Identify which cell holds the provided text, then report its [x, y] central coordinate. 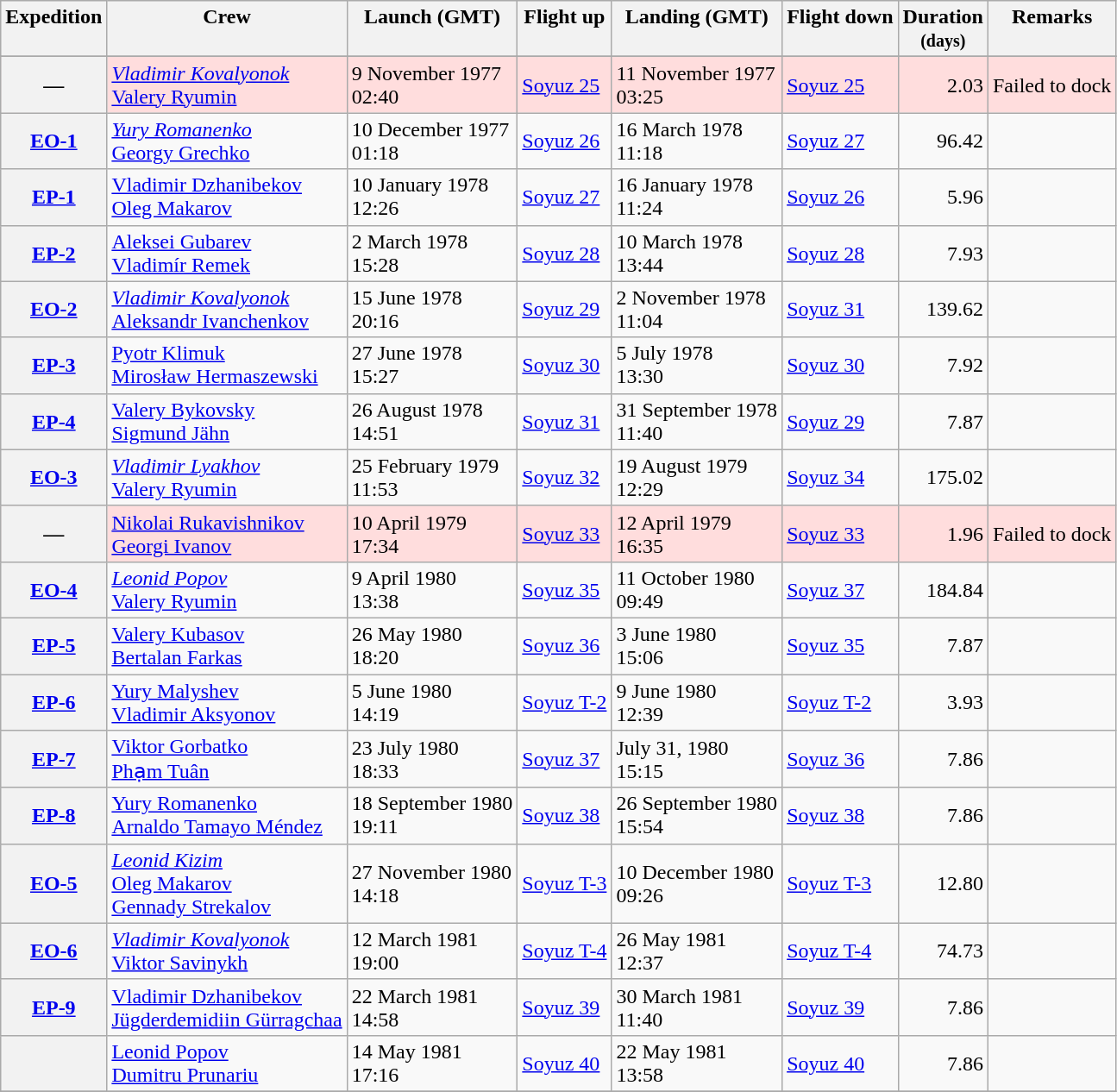
2 November 197811:04 [697, 309]
July 31, 198015:15 [697, 759]
9 April 198013:38 [432, 590]
EP-3 [53, 366]
139.62 [943, 309]
EP-2 [53, 254]
Nikolai Rukavishnikov Georgi Ivanov [227, 533]
Vladimir LyakhovValery Ryumin [227, 478]
Vladimir KovalyonokValery Ryumin [227, 85]
Soyuz 34 [840, 478]
3 June 198015:06 [697, 645]
Yury RomanenkoGeorgy Grechko [227, 141]
EP-9 [53, 1007]
26 September 198015:54 [697, 816]
Leonid PopovValery Ryumin [227, 590]
EP-8 [53, 816]
Vladimir DzhanibekovOleg Makarov [227, 197]
3.93 [943, 702]
EP-1 [53, 197]
EO-1 [53, 141]
7.93 [943, 254]
Yury Romanenko Arnaldo Tamayo Méndez [227, 816]
5 June 198014:19 [432, 702]
11 October 198009:49 [697, 590]
25 February 197911:53 [432, 478]
12 April 197916:35 [697, 533]
15 June 197820:16 [432, 309]
Vladimir KovalyonokViktor Savinykh [227, 951]
22 May 198113:58 [697, 1063]
EP-4 [53, 421]
9 June 198012:39 [697, 702]
Leonid KizimOleg MakarovGennady Strekalov [227, 883]
Expedition [53, 29]
EP-6 [53, 702]
Valery Kubasov Bertalan Farkas [227, 645]
23 July 198018:33 [432, 759]
2.03 [943, 85]
Aleksei Gubarev Vladimír Remek [227, 254]
EO-3 [53, 478]
27 June 197815:27 [432, 366]
Soyuz 32 [564, 478]
Crew [227, 29]
EO-4 [53, 590]
12 March 198119:00 [432, 951]
Pyotr Klimuk Mirosław Hermaszewski [227, 366]
EO-5 [53, 883]
26 August 197814:51 [432, 421]
26 May 198018:20 [432, 645]
12.80 [943, 883]
Leonid Popov Dumitru Prunariu [227, 1063]
11 November 197703:25 [697, 85]
Vladimir Dzhanibekov Jügderdemidiin Gürragchaa [227, 1007]
175.02 [943, 478]
19 August 197912:29 [697, 478]
96.42 [943, 141]
184.84 [943, 590]
16 January 197811:24 [697, 197]
Yury MalyshevVladimir Aksyonov [227, 702]
EP-7 [53, 759]
31 September 197811:40 [697, 421]
16 March 197811:18 [697, 141]
2 March 197815:28 [432, 254]
Launch (GMT) [432, 29]
Remarks [1051, 29]
Flight down [840, 29]
EP-5 [53, 645]
Vladimir KovalyonokAleksandr Ivanchenkov [227, 309]
10 December 197701:18 [432, 141]
Viktor Gorbatko Phạm Tuân [227, 759]
1.96 [943, 533]
10 January 197812:26 [432, 197]
26 May 198112:37 [697, 951]
EO-2 [53, 309]
5 July 197813:30 [697, 366]
Landing (GMT) [697, 29]
10 March 197813:44 [697, 254]
5.96 [943, 197]
18 September 198019:11 [432, 816]
10 April 197917:34 [432, 533]
7.92 [943, 366]
10 December 198009:26 [697, 883]
Flight up [564, 29]
14 May 198117:16 [432, 1063]
EO-6 [53, 951]
Duration(days) [943, 29]
30 March 198111:40 [697, 1007]
27 November 198014:18 [432, 883]
74.73 [943, 951]
9 November 197702:40 [432, 85]
Valery Bykovsky Sigmund Jähn [227, 421]
22 March 198114:58 [432, 1007]
